From the cell containing the given text, extract its center point as (x, y) coordinate. 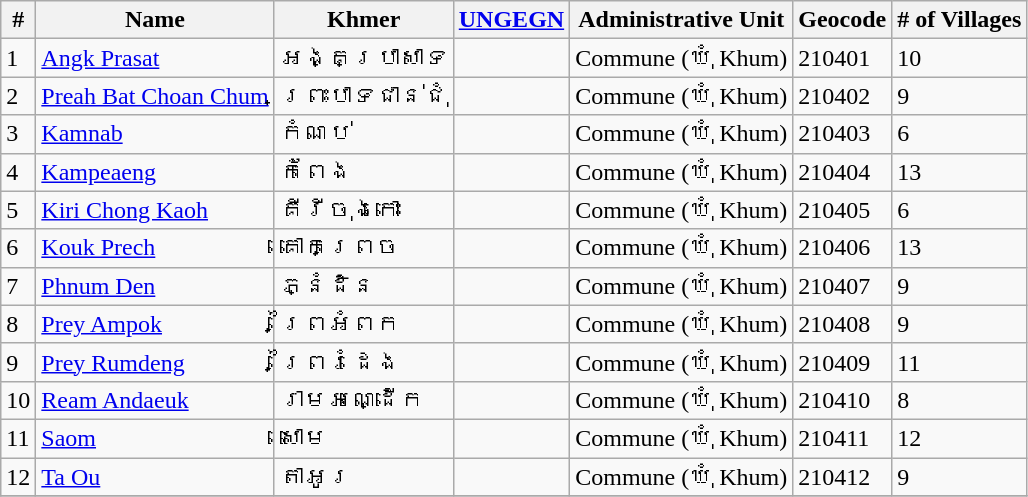
ភ្នំដិន (364, 286)
ព្រះបាទជាន់ជុំ (364, 96)
Phnum Den (155, 286)
Kampeaeng (155, 172)
4 (18, 172)
210403 (842, 134)
210401 (842, 58)
គីរីចុងកោះ (364, 210)
រាមអណ្ដើក (364, 400)
3 (18, 134)
កំណប់ (364, 134)
អង្គប្រាសាទ (364, 58)
Name (155, 20)
5 (18, 210)
Kamnab (155, 134)
Administrative Unit (682, 20)
ព្រៃអំពក (364, 324)
210402 (842, 96)
1 (18, 58)
កំពែង (364, 172)
210410 (842, 400)
# (18, 20)
Geocode (842, 20)
តាអូរ (364, 477)
210412 (842, 477)
210408 (842, 324)
Kiri Chong Kaoh (155, 210)
2 (18, 96)
Khmer (364, 20)
# of Villages (960, 20)
210407 (842, 286)
7 (18, 286)
210404 (842, 172)
210409 (842, 362)
210406 (842, 248)
គោកព្រេច (364, 248)
ព្រៃរំដេង (364, 362)
Kouk Prech (155, 248)
Angk Prasat (155, 58)
Ream Andaeuk (155, 400)
UNGEGN (511, 20)
Prey Ampok (155, 324)
Saom (155, 438)
Prey Rumdeng (155, 362)
210411 (842, 438)
Ta Ou (155, 477)
Preah Bat Choan Chum (155, 96)
210405 (842, 210)
សោម (364, 438)
